Return the (x, y) coordinate for the center point of the cell that contains the specified text.  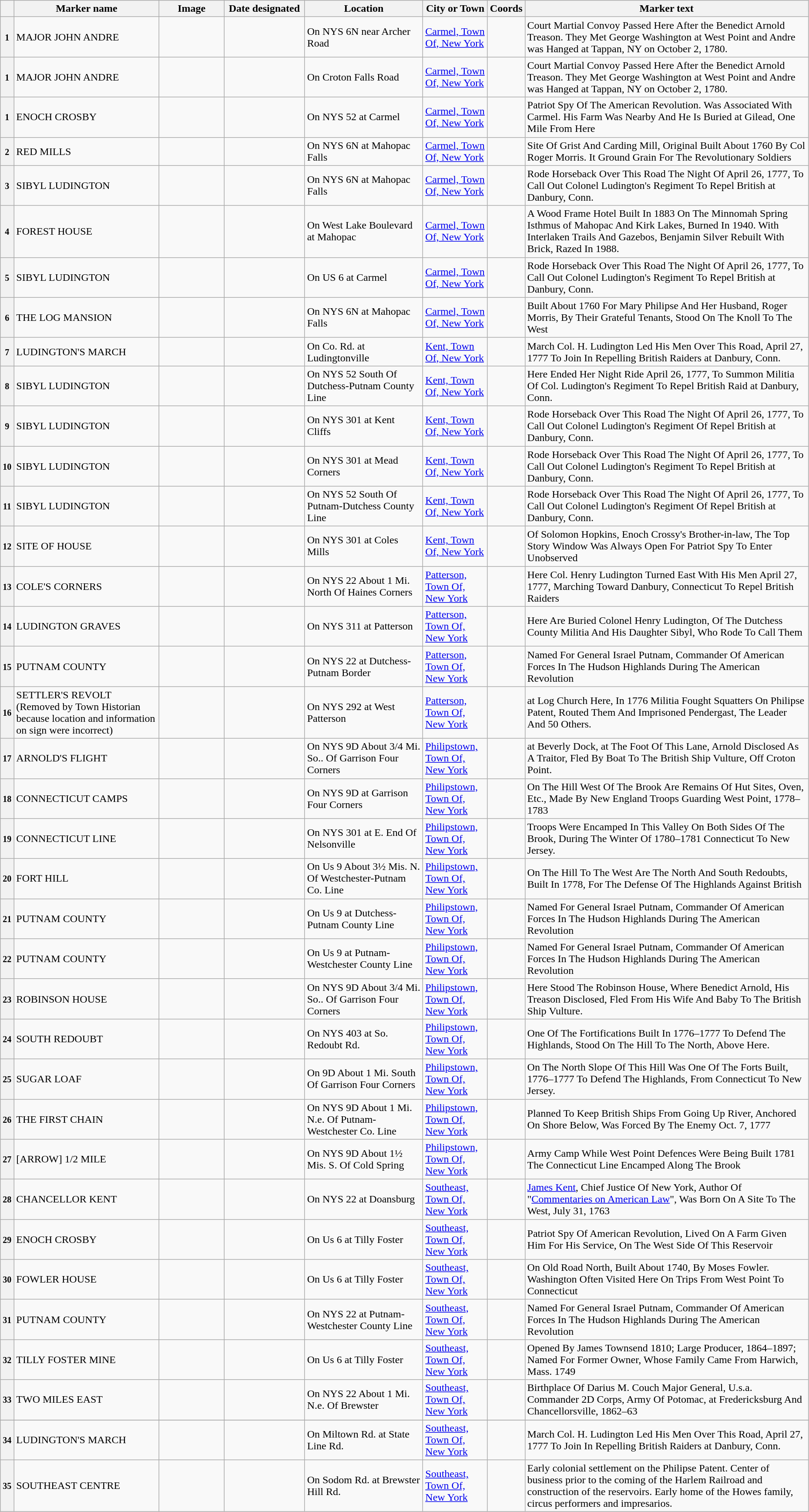
11 (7, 506)
RED MILLS (87, 152)
On NYS 9D About 1½ Mis. S. Of Cold Spring (364, 1159)
On NYS 6N near Archer Road (364, 37)
6 (7, 317)
24 (7, 1039)
On West Lake Boulevard at Mahopac (364, 232)
5 (7, 277)
On Croton Falls Road (364, 77)
FORT HILL (87, 879)
On NYS 301 at Kent Cliffs (364, 426)
On The North Slope Of This Hill Was One Of The Forts Built, 1776–1777 To Defend The Highlands, From Connecticut To New Jersey. (667, 1079)
Troops Were Encamped In This Valley On Both Sides Of The Brook, During The Winter Of 1780–1781 Connecticut To New Jersey. (667, 839)
Marker text (667, 9)
Birthplace Of Darius M. Couch Major General, U.s.a. Commander 2D Corps, Army Of Potomac, at Fredericksburg And Chancellorsville, 1862–63 (667, 1400)
10 (7, 466)
30 (7, 1280)
19 (7, 839)
On The Hill West Of The Brook Are Remains Of Hut Sites, Oven, Etc., Made By New England Troops Guarding West Point, 1778–1783 (667, 798)
4 (7, 232)
Date designated (264, 9)
James Kent, Chief Justice Of New York, Author Of "Commentaries on American Law", Was Born On A Site To The West, July 31, 1763 (667, 1199)
7 (7, 352)
Location (364, 9)
On NYS 301 at E. End Of Nelsonville (364, 839)
LUDINGTON GRAVES (87, 626)
at Log Church Here, In 1776 Militia Fought Squatters On Philipse Patent, Routed Them And Imprisoned Pendergast, The Leader And 50 Others. (667, 712)
25 (7, 1079)
29 (7, 1239)
28 (7, 1199)
On NYS 22 About 1 Mi. N.e. Of Brewster (364, 1400)
Here Are Buried Colonel Henry Ludington, Of The Dutchess County Militia And His Daughter Sibyl, Who Rode To Call Them (667, 626)
Marker name (87, 9)
Planned To Keep British Ships From Going Up River, Anchored On Shore Below, Was Forced By The Enemy Oct. 7, 1777 (667, 1119)
TILLY FOSTER MINE (87, 1360)
CONNECTICUT CAMPS (87, 798)
21 (7, 919)
15 (7, 667)
18 (7, 798)
26 (7, 1119)
35 (7, 1485)
On NYS 52 South Of Dutchess-Putnam County Line (364, 386)
Here Stood The Robinson House, Where Benedict Arnold, His Treason Disclosed, Fled From His Wife And Baby To The British Ship Vulture. (667, 999)
14 (7, 626)
On The Hill To The West Are The North And South Redoubts, Built In 1778, For The Defense Of The Highlands Against British (667, 879)
FOWLER HOUSE (87, 1280)
Patriot Spy Of American Revolution, Lived On A Farm Given Him For His Service, On The West Side Of This Reservoir (667, 1239)
TWO MILES EAST (87, 1400)
at Beverly Dock, at The Foot Of This Lane, Arnold Disclosed As A Traitor, Fled By Boat To The British Ship Vulture, Off Croton Point. (667, 758)
31 (7, 1320)
THE LOG MANSION (87, 317)
3 (7, 185)
On NYS 9D at Garrison Four Corners (364, 798)
CONNECTICUT LINE (87, 839)
COLE'S CORNERS (87, 586)
17 (7, 758)
Image (191, 9)
Patriot Spy Of The American Revolution. Was Associated With Carmel. His Farm Was Nearby And He Is Buried at Gilead, One Mile From Here (667, 117)
32 (7, 1360)
Here Col. Henry Ludington Turned East With His Men April 27, 1777, Marching Toward Danbury, Connecticut To Repel British Raiders (667, 586)
20 (7, 879)
On NYS 22 at Putnam-Westchester County Line (364, 1320)
SUGAR LOAF (87, 1079)
On Us 9 About 3½ Mis. N. Of Westchester-Putnam Co. Line (364, 879)
On NYS 403 at So. Redoubt Rd. (364, 1039)
27 (7, 1159)
16 (7, 712)
Of Solomon Hopkins, Enoch Crossy's Brother-in-law, The Top Story Window Was Always Open For Patriot Spy To Enter Unobserved (667, 546)
8 (7, 386)
On US 6 at Carmel (364, 277)
On Old Road North, Built About 1740, By Moses Fowler. Washington Often Visited Here On Trips From West Point To Connecticut (667, 1280)
SOUTH REDOUBT (87, 1039)
On NYS 22 at Dutchess-Putnam Border (364, 667)
On NYS 301 at Mead Corners (364, 466)
13 (7, 586)
On Co. Rd. at Ludingtonville (364, 352)
On NYS 301 at Coles Mills (364, 546)
On Sodom Rd. at Brewster Hill Rd. (364, 1485)
22 (7, 959)
[ARROW] 1/2 MILE (87, 1159)
On Us 9 at Putnam-Westchester County Line (364, 959)
33 (7, 1400)
Built About 1760 For Mary Philipse And Her Husband, Roger Morris, By Their Grateful Tenants, Stood On The Knoll To The West (667, 317)
On NYS 52 South Of Putnam-Dutchess County Line (364, 506)
On NYS 22 About 1 Mi. North Of Haines Corners (364, 586)
On NYS 22 at Doansburg (364, 1199)
CHANCELLOR KENT (87, 1199)
Site Of Grist And Carding Mill, Original Built About 1760 By Col Roger Morris. It Ground Grain For The Revolutionary Soldiers (667, 152)
On NYS 9D About 1 Mi. N.e. Of Putnam-Westchester Co. Line (364, 1119)
FOREST HOUSE (87, 232)
23 (7, 999)
12 (7, 546)
On 9D About 1 Mi. South Of Garrison Four Corners (364, 1079)
2 (7, 152)
City or Town (455, 9)
ROBINSON HOUSE (87, 999)
On NYS 311 at Patterson (364, 626)
SITE OF HOUSE (87, 546)
One Of The Fortifications Built In 1776–1777 To Defend The Highlands, Stood On The Hill To The North, Above Here. (667, 1039)
Here Ended Her Night Ride April 26, 1777, To Summon Militia Of Col. Ludington's Regiment To Repel British Raid at Danbury, Conn. (667, 386)
SOUTHEAST CENTRE (87, 1485)
9 (7, 426)
On Us 9 at Dutchess-Putnam County Line (364, 919)
Coords (506, 9)
THE FIRST CHAIN (87, 1119)
Opened By James Townsend 1810; Large Producer, 1864–1897; Named For Former Owner, Whose Family Came From Harwich, Mass. 1749 (667, 1360)
On NYS 292 at West Patterson (364, 712)
ARNOLD'S FLIGHT (87, 758)
34 (7, 1440)
Army Camp While West Point Defences Were Being Built 1781 The Connecticut Line Encamped Along The Brook (667, 1159)
On NYS 52 at Carmel (364, 117)
On Miltown Rd. at State Line Rd. (364, 1440)
SETTLER'S REVOLT(Removed by Town Historian because location and information on sign were incorrect) (87, 712)
